Scan for the cell matching the given text and deliver its [x, y] coordinate at center. 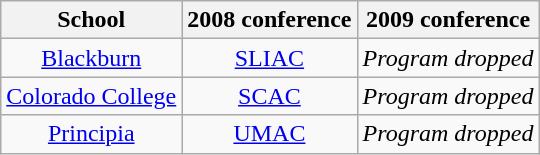
SLIAC [270, 58]
Principia [92, 134]
2008 conference [270, 20]
School [92, 20]
Blackburn [92, 58]
UMAC [270, 134]
2009 conference [448, 20]
SCAC [270, 96]
Colorado College [92, 96]
